From the cell containing the given text, extract its center point as (X, Y) coordinate. 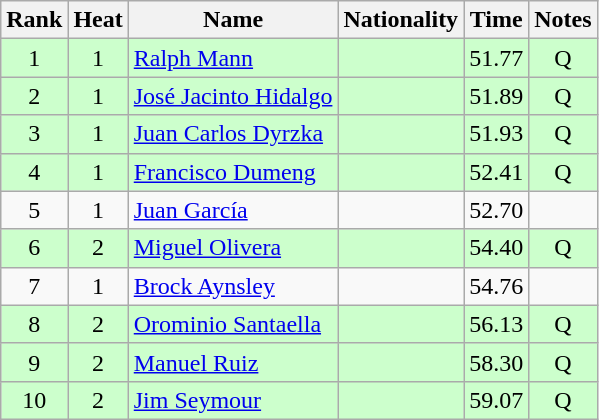
Notes (563, 20)
52.41 (496, 172)
54.76 (496, 286)
Name (233, 20)
José Jacinto Hidalgo (233, 96)
3 (34, 134)
Manuel Ruiz (233, 362)
7 (34, 286)
Brock Aynsley (233, 286)
8 (34, 324)
Rank (34, 20)
56.13 (496, 324)
51.93 (496, 134)
Jim Seymour (233, 400)
Nationality (401, 20)
6 (34, 248)
Ralph Mann (233, 58)
Time (496, 20)
Juan Carlos Dyrzka (233, 134)
Francisco Dumeng (233, 172)
Miguel Olivera (233, 248)
52.70 (496, 210)
Heat (98, 20)
Juan García (233, 210)
Orominio Santaella (233, 324)
51.77 (496, 58)
51.89 (496, 96)
5 (34, 210)
9 (34, 362)
54.40 (496, 248)
59.07 (496, 400)
58.30 (496, 362)
10 (34, 400)
4 (34, 172)
